Output the (X, Y) coordinate of the center of the cell containing the given text.  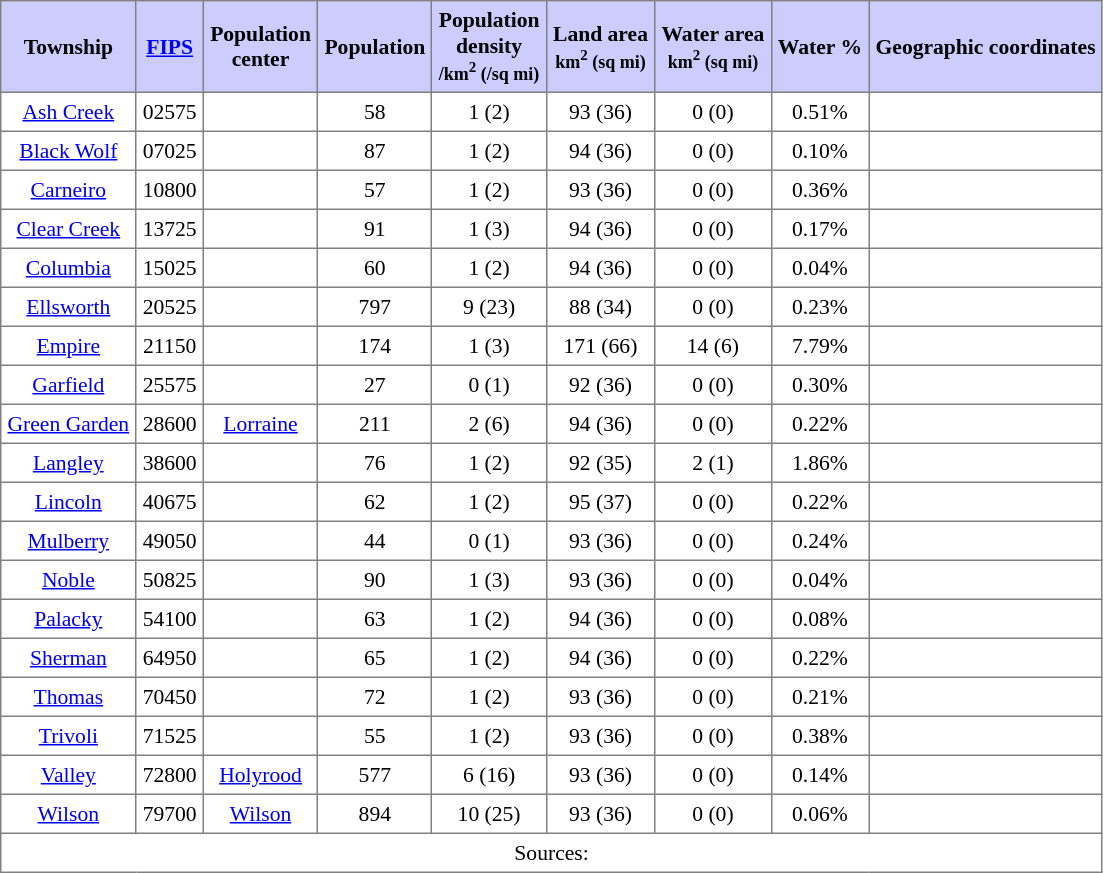
Noble (68, 580)
0.14% (820, 774)
211 (375, 424)
87 (375, 150)
15025 (170, 268)
1.86% (820, 462)
Population (375, 47)
60 (375, 268)
Clear Creek (68, 228)
Carneiro (68, 190)
50825 (170, 580)
65 (375, 658)
Holyrood (260, 774)
0.36% (820, 190)
0.38% (820, 736)
Lincoln (68, 502)
Garfield (68, 384)
88 (34) (600, 306)
Empire (68, 346)
Thomas (68, 696)
92 (35) (600, 462)
20525 (170, 306)
02575 (170, 112)
0.17% (820, 228)
14 (6) (713, 346)
62 (375, 502)
07025 (170, 150)
Sources: (552, 852)
Water areakm2 (sq mi) (713, 47)
Black Wolf (68, 150)
25575 (170, 384)
0.51% (820, 112)
0.08% (820, 618)
58 (375, 112)
2 (1) (713, 462)
7.79% (820, 346)
Valley (68, 774)
54100 (170, 618)
0.23% (820, 306)
2 (6) (489, 424)
Lorraine (260, 424)
Mulberry (68, 540)
Columbia (68, 268)
894 (375, 814)
Green Garden (68, 424)
Ellsworth (68, 306)
0.30% (820, 384)
174 (375, 346)
Langley (68, 462)
90 (375, 580)
Township (68, 47)
63 (375, 618)
71525 (170, 736)
Water % (820, 47)
72 (375, 696)
95 (37) (600, 502)
Trivoli (68, 736)
13725 (170, 228)
21150 (170, 346)
Sherman (68, 658)
64950 (170, 658)
0.10% (820, 150)
6 (16) (489, 774)
72800 (170, 774)
91 (375, 228)
9 (23) (489, 306)
28600 (170, 424)
55 (375, 736)
Populationdensity/km2 (/sq mi) (489, 47)
92 (36) (600, 384)
171 (66) (600, 346)
70450 (170, 696)
0.21% (820, 696)
10800 (170, 190)
76 (375, 462)
40675 (170, 502)
Land areakm2 (sq mi) (600, 47)
797 (375, 306)
38600 (170, 462)
Populationcenter (260, 47)
577 (375, 774)
10 (25) (489, 814)
Palacky (68, 618)
79700 (170, 814)
0.06% (820, 814)
Geographic coordinates (986, 47)
57 (375, 190)
FIPS (170, 47)
44 (375, 540)
49050 (170, 540)
0.24% (820, 540)
Ash Creek (68, 112)
27 (375, 384)
